Capture the cell that displays the provided text and extract its (x, y) central coordinate. 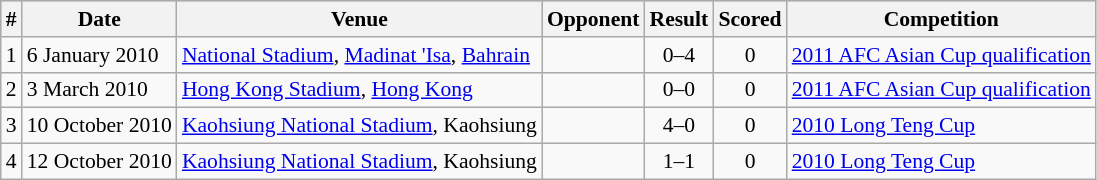
Scored (750, 19)
Date (100, 19)
1 (12, 55)
Hong Kong Stadium, Hong Kong (360, 90)
Opponent (594, 19)
4–0 (678, 126)
Competition (942, 19)
6 January 2010 (100, 55)
Result (678, 19)
10 October 2010 (100, 126)
3 (12, 126)
12 October 2010 (100, 162)
National Stadium, Madinat 'Isa, Bahrain (360, 55)
0–4 (678, 55)
4 (12, 162)
2 (12, 90)
Venue (360, 19)
0–0 (678, 90)
# (12, 19)
1–1 (678, 162)
3 March 2010 (100, 90)
